Search for the cell housing the specified text and yield its [X, Y] center coordinate. 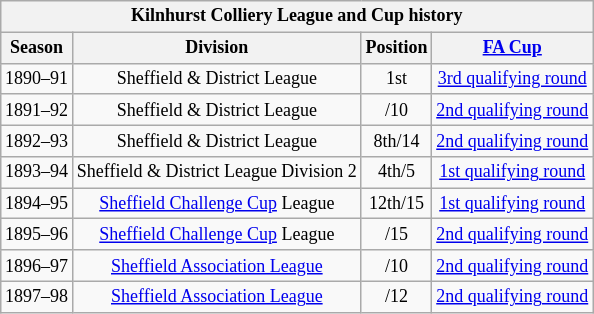
1895–96 [37, 234]
FA Cup [512, 48]
Kilnhurst Colliery League and Cup history [297, 16]
8th/14 [396, 140]
1892–93 [37, 140]
/12 [396, 296]
1st [396, 78]
1890–91 [37, 78]
1891–92 [37, 110]
1893–94 [37, 172]
Position [396, 48]
3rd qualifying round [512, 78]
12th/15 [396, 204]
Sheffield & District League Division 2 [216, 172]
/15 [396, 234]
Season [37, 48]
4th/5 [396, 172]
1894–95 [37, 204]
1897–98 [37, 296]
1896–97 [37, 266]
Division [216, 48]
